For the text-containing cell, return its midpoint in [X, Y] coordinate format. 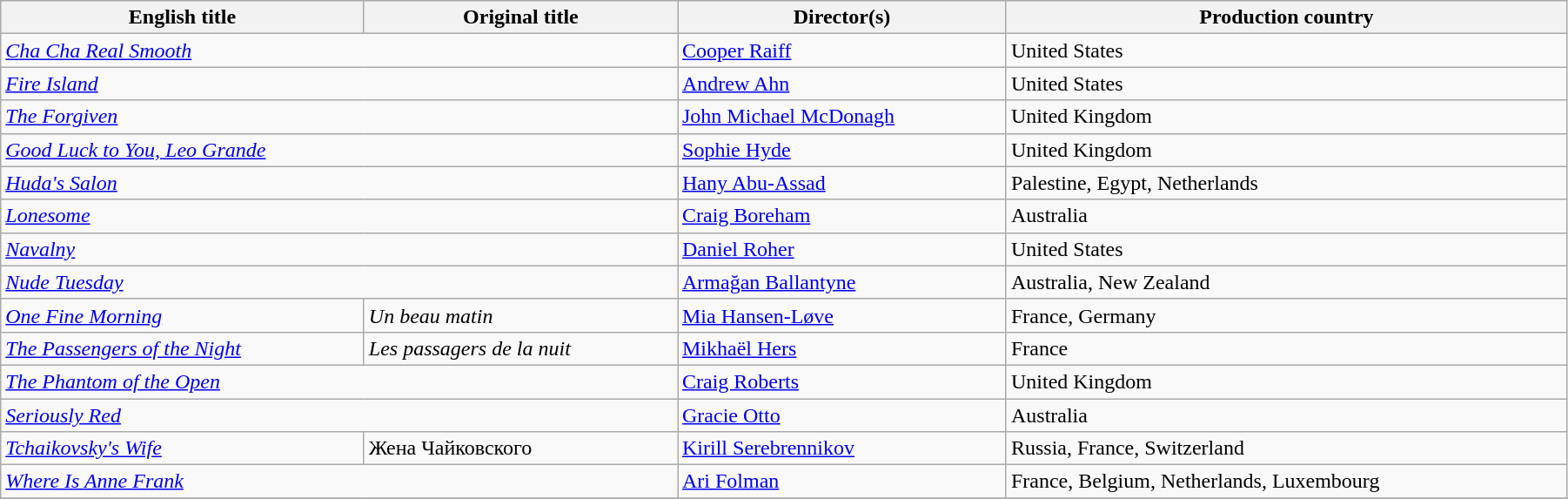
John Michael McDonagh [841, 117]
Жена Чайковского [520, 448]
Director(s) [841, 17]
Good Luck to You, Leo Grande [339, 150]
Fire Island [339, 84]
Production country [1286, 17]
Australia, New Zealand [1286, 282]
The Forgiven [339, 117]
Craig Boreham [841, 216]
Ari Folman [841, 482]
France [1286, 348]
Cooper Raiff [841, 51]
Daniel Roher [841, 249]
Gracie Otto [841, 415]
Hany Abu-Assad [841, 183]
Mikhaël Hers [841, 348]
Russia, France, Switzerland [1286, 448]
Where Is Anne Frank [339, 482]
Lonesome [339, 216]
Sophie Hyde [841, 150]
Craig Roberts [841, 381]
The Passengers of the Night [183, 348]
English title [183, 17]
Tchaikovsky's Wife [183, 448]
The Phantom of the Open [339, 381]
Mia Hansen-Løve [841, 315]
Palestine, Egypt, Netherlands [1286, 183]
Les passagers de la nuit [520, 348]
Original title [520, 17]
Un beau matin [520, 315]
One Fine Morning [183, 315]
France, Belgium, Netherlands, Luxembourg [1286, 482]
Kirill Serebrennikov [841, 448]
Cha Cha Real Smooth [339, 51]
Huda's Salon [339, 183]
France, Germany [1286, 315]
Seriously Red [339, 415]
Nude Tuesday [339, 282]
Armağan Ballantyne [841, 282]
Navalny [339, 249]
Andrew Ahn [841, 84]
